Capture the cell that displays the provided text and extract its (x, y) central coordinate. 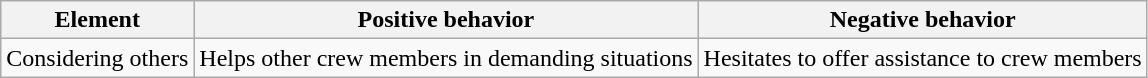
Positive behavior (446, 20)
Element (98, 20)
Hesitates to offer assistance to crew members (922, 58)
Considering others (98, 58)
Negative behavior (922, 20)
Helps other crew members in demanding situations (446, 58)
